From the cell containing the given text, extract its center point as [X, Y] coordinate. 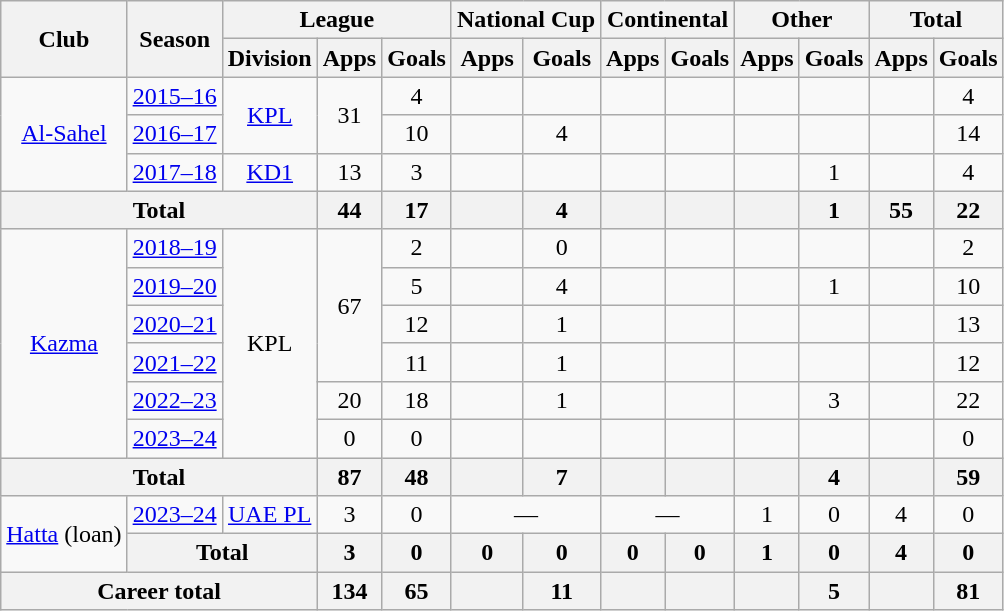
59 [968, 477]
67 [349, 305]
14 [968, 134]
2018–19 [174, 248]
7 [562, 477]
48 [417, 477]
Club [64, 39]
20 [349, 400]
Season [174, 39]
2021–22 [174, 362]
2022–23 [174, 400]
31 [349, 115]
National Cup [526, 20]
Career total [159, 591]
65 [417, 591]
44 [349, 210]
17 [417, 210]
134 [349, 591]
KD1 [270, 172]
2015–16 [174, 96]
87 [349, 477]
Hatta (loan) [64, 534]
2016–17 [174, 134]
81 [968, 591]
UAE PL [270, 515]
55 [901, 210]
Continental [668, 20]
Kazma [64, 343]
18 [417, 400]
2017–18 [174, 172]
2020–21 [174, 324]
Division [270, 58]
2019–20 [174, 286]
Al-Sahel [64, 134]
Other [802, 20]
League [336, 20]
